Return [X, Y] of the center of cell containing provided text 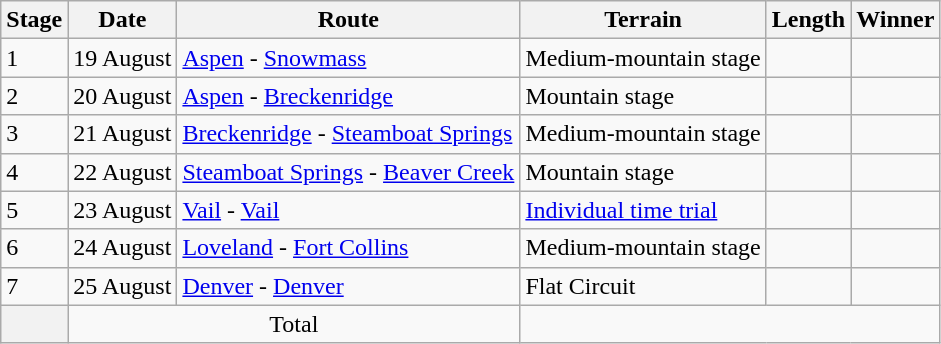
2 [34, 96]
Breckenridge - Steamboat Springs [348, 134]
1 [34, 58]
Terrain [643, 20]
4 [34, 172]
23 August [122, 210]
Route [348, 20]
Aspen - Breckenridge [348, 96]
Denver - Denver [348, 286]
19 August [122, 58]
Winner [896, 20]
24 August [122, 248]
22 August [122, 172]
20 August [122, 96]
Flat Circuit [643, 286]
Stage [34, 20]
21 August [122, 134]
Steamboat Springs - Beaver Creek [348, 172]
Aspen - Snowmass [348, 58]
Individual time trial [643, 210]
Vail - Vail [348, 210]
3 [34, 134]
6 [34, 248]
7 [34, 286]
Loveland - Fort Collins [348, 248]
Date [122, 20]
25 August [122, 286]
Total [294, 324]
Length [808, 20]
5 [34, 210]
